For the text-containing cell, return its midpoint in (x, y) coordinate format. 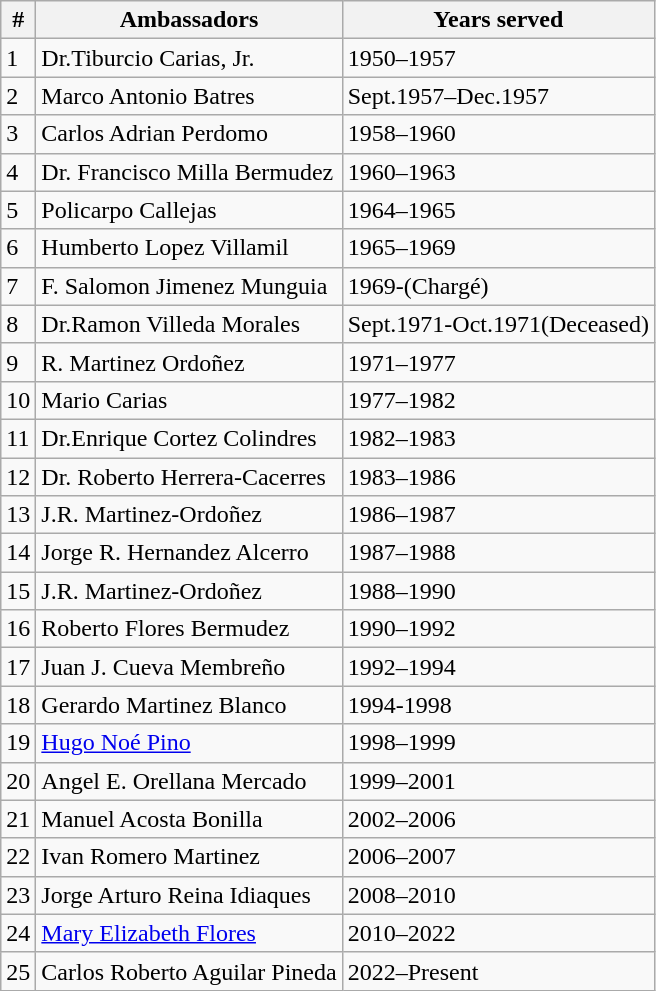
1983–1986 (498, 477)
Carlos Roberto Aguilar Pineda (189, 971)
1950–1957 (498, 58)
5 (18, 210)
2022–Present (498, 971)
1994-1998 (498, 705)
8 (18, 324)
15 (18, 591)
Dr. Francisco Milla Bermudez (189, 172)
1969-(Chargé) (498, 286)
Humberto Lopez Villamil (189, 248)
Years served (498, 20)
2002–2006 (498, 819)
Carlos Adrian Perdomo (189, 134)
1960–1963 (498, 172)
21 (18, 819)
1965–1969 (498, 248)
Marco Antonio Batres (189, 96)
6 (18, 248)
17 (18, 667)
9 (18, 362)
1964–1965 (498, 210)
1998–1999 (498, 743)
16 (18, 629)
Sept.1971-Oct.1971(Deceased) (498, 324)
2008–2010 (498, 895)
F. Salomon Jimenez Munguia (189, 286)
Ivan Romero Martinez (189, 857)
Dr.Ramon Villeda Morales (189, 324)
Dr. Roberto Herrera-Cacerres (189, 477)
Angel E. Orellana Mercado (189, 781)
Manuel Acosta Bonilla (189, 819)
Gerardo Martinez Blanco (189, 705)
Dr.Tiburcio Carias, Jr. (189, 58)
13 (18, 515)
3 (18, 134)
Hugo Noé Pino (189, 743)
2010–2022 (498, 933)
1 (18, 58)
12 (18, 477)
7 (18, 286)
1971–1977 (498, 362)
1986–1987 (498, 515)
18 (18, 705)
1999–2001 (498, 781)
14 (18, 553)
1977–1982 (498, 400)
23 (18, 895)
Juan J. Cueva Membreño (189, 667)
1990–1992 (498, 629)
# (18, 20)
4 (18, 172)
10 (18, 400)
Jorge R. Hernandez Alcerro (189, 553)
2 (18, 96)
22 (18, 857)
1992–1994 (498, 667)
Mary Elizabeth Flores (189, 933)
19 (18, 743)
11 (18, 438)
24 (18, 933)
1987–1988 (498, 553)
Jorge Arturo Reina Idiaques (189, 895)
2006–2007 (498, 857)
Ambassadors (189, 20)
25 (18, 971)
20 (18, 781)
Policarpo Callejas (189, 210)
Roberto Flores Bermudez (189, 629)
Sept.1957–Dec.1957 (498, 96)
Mario Carias (189, 400)
1958–1960 (498, 134)
1988–1990 (498, 591)
R. Martinez Ordoñez (189, 362)
Dr.Enrique Cortez Colindres (189, 438)
1982–1983 (498, 438)
